Return the [X, Y] coordinate for the center point of the cell that contains the specified text.  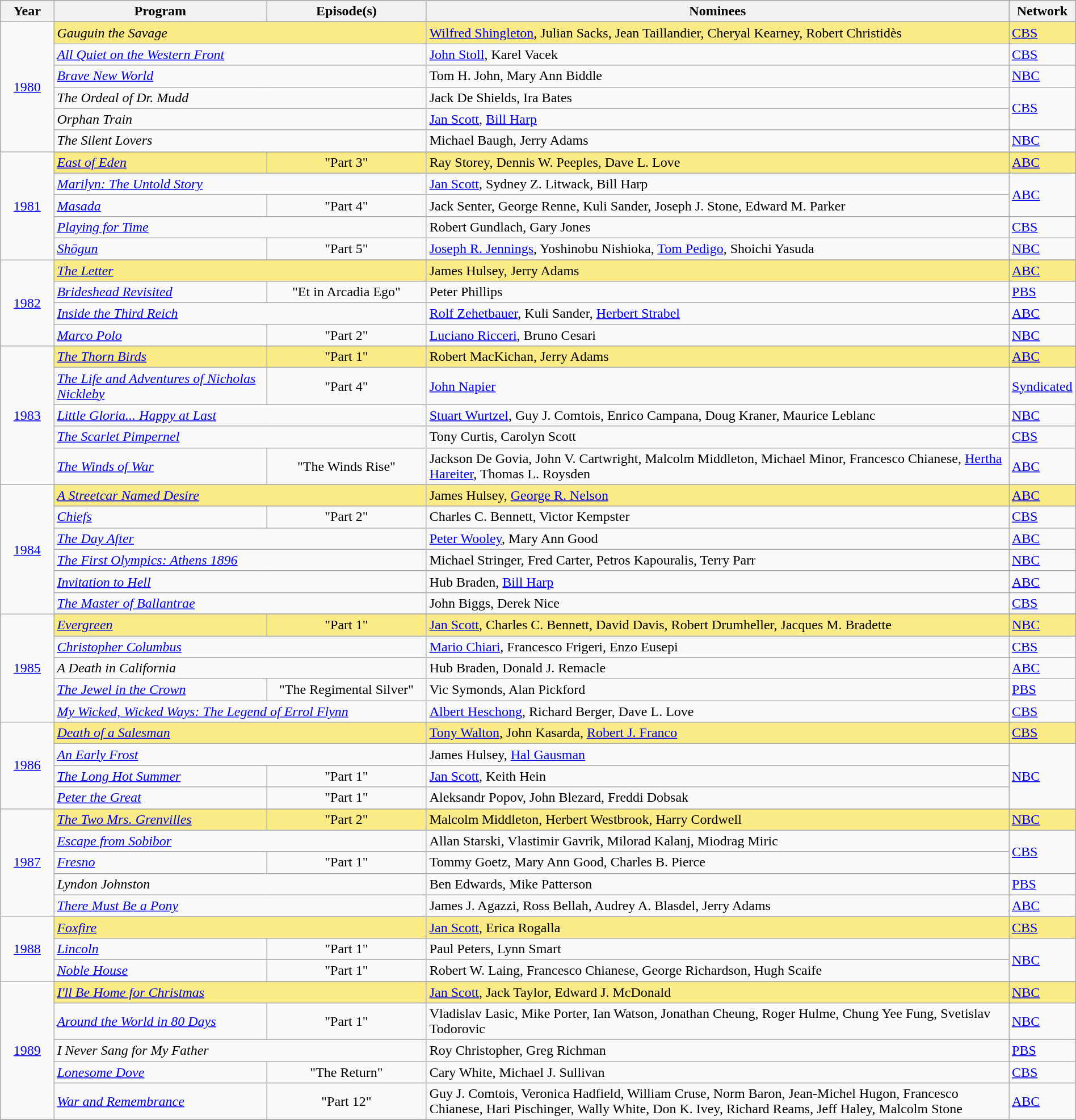
Jan Scott, Erica Rogalla [717, 927]
Hub Braden, Bill Harp [717, 582]
Peter Wooley, Mary Ann Good [717, 538]
Ray Storey, Dennis W. Peeples, Dave L. Love [717, 162]
Jan Scott, Keith Hein [717, 776]
Robert MacKichan, Jerry Adams [717, 357]
The Two Mrs. Grenvilles [160, 819]
Jackson De Govia, John V. Cartwright, Malcolm Middleton, Michael Minor, Francesco Chianese, Hertha Hareiter, Thomas L. Roysden [717, 466]
Inside the Third Reich [240, 314]
Albert Heschong, Richard Berger, Dave L. Love [717, 711]
Michael Baugh, Jerry Adams [717, 141]
Evergreen [160, 625]
Lyndon Johnston [240, 884]
The First Olympics: Athens 1896 [240, 560]
There Must Be a Pony [240, 906]
Playing for Time [240, 227]
Roy Christopher, Greg Richman [717, 1051]
1987 [27, 862]
Jack Senter, George Renne, Kuli Sander, Joseph J. Stone, Edward M. Parker [717, 205]
The Life and Adventures of Nicholas Nickleby [160, 386]
Joseph R. Jennings, Yoshinobu Nishioka, Tom Pedigo, Shoichi Yasuda [717, 249]
Orphan Train [240, 119]
Robert W. Laing, Francesco Chianese, George Richardson, Hugh Scaife [717, 970]
Jan Scott, Sydney Z. Litwack, Bill Harp [717, 184]
Chiefs [160, 517]
Mario Chiari, Francesco Frigeri, Enzo Eusepi [717, 646]
Peter the Great [160, 798]
Brideshead Revisited [160, 292]
John Stoll, Karel Vacek [717, 54]
John Napier [717, 386]
"Part 12" [346, 1102]
Lincoln [160, 949]
Jan Scott, Charles C. Bennett, David Davis, Robert Drumheller, Jacques M. Bradette [717, 625]
Aleksandr Popov, John Blezard, Freddi Dobsak [717, 798]
The Day After [240, 538]
Escape from Sobibor [240, 841]
"Et in Arcadia Ego" [346, 292]
Charles C. Bennett, Victor Kempster [717, 517]
East of Eden [160, 162]
Gauguin the Savage [240, 33]
Jack De Shields, Ira Bates [717, 98]
1989 [27, 1051]
Tom H. John, Mary Ann Biddle [717, 76]
1985 [27, 668]
My Wicked, Wicked Ways: The Legend of Errol Flynn [240, 711]
I Never Sang for My Father [240, 1051]
Nominees [717, 11]
Noble House [160, 970]
James Hulsey, George R. Nelson [717, 495]
James Hulsey, Jerry Adams [717, 271]
Jan Scott, Bill Harp [717, 119]
Year [27, 11]
Stuart Wurtzel, Guy J. Comtois, Enrico Campana, Doug Kraner, Maurice Leblanc [717, 415]
Death of a Salesman [240, 733]
Michael Stringer, Fred Carter, Petros Kapouralis, Terry Parr [717, 560]
"The Regimental Silver" [346, 690]
Jan Scott, Jack Taylor, Edward J. McDonald [717, 992]
The Letter [240, 271]
James J. Agazzi, Ross Bellah, Audrey A. Blasdel, Jerry Adams [717, 906]
1988 [27, 949]
James Hulsey, Hal Gausman [717, 755]
Christopher Columbus [240, 646]
1983 [27, 415]
The Jewel in the Crown [160, 690]
Luciano Ricceri, Bruno Cesari [717, 335]
1982 [27, 303]
The Silent Lovers [240, 141]
The Ordeal of Dr. Mudd [240, 98]
A Death in California [240, 668]
Marilyn: The Untold Story [240, 184]
1980 [27, 87]
Tony Walton, John Kasarda, Robert J. Franco [717, 733]
War and Remembrance [160, 1102]
"The Return" [346, 1072]
Cary White, Michael J. Sullivan [717, 1072]
Foxfire [240, 927]
"Part 5" [346, 249]
Malcolm Middleton, Herbert Westbrook, Harry Cordwell [717, 819]
Tommy Goetz, Mary Ann Good, Charles B. Pierce [717, 862]
I'll Be Home for Christmas [240, 992]
Peter Phillips [717, 292]
Little Gloria... Happy at Last [240, 415]
A Streetcar Named Desire [240, 495]
Vic Symonds, Alan Pickford [717, 690]
1981 [27, 205]
1984 [27, 549]
Brave New World [240, 76]
Paul Peters, Lynn Smart [717, 949]
Marco Polo [160, 335]
Rolf Zehetbauer, Kuli Sander, Herbert Strabel [717, 314]
The Long Hot Summer [160, 776]
The Thorn Birds [160, 357]
Episode(s) [346, 11]
Hub Braden, Donald J. Remacle [717, 668]
Robert Gundlach, Gary Jones [717, 227]
Shōgun [160, 249]
The Winds of War [160, 466]
An Early Frost [240, 755]
"Part 3" [346, 162]
"The Winds Rise" [346, 466]
Lonesome Dove [160, 1072]
Vladislav Lasic, Mike Porter, Ian Watson, Jonathan Cheung, Roger Hulme, Chung Yee Fung, Svetislav Todorovic [717, 1021]
Invitation to Hell [240, 582]
Masada [160, 205]
John Biggs, Derek Nice [717, 603]
Allan Starski, Vlastimir Gavrik, Milorad Kalanj, Miodrag Miric [717, 841]
The Scarlet Pimpernel [240, 437]
Syndicated [1043, 386]
1986 [27, 765]
All Quiet on the Western Front [240, 54]
Wilfred Shingleton, Julian Sacks, Jean Taillandier, Cheryal Kearney, Robert Christidès [717, 33]
Fresno [160, 862]
Around the World in 80 Days [160, 1021]
Tony Curtis, Carolyn Scott [717, 437]
Program [160, 11]
Network [1043, 11]
The Master of Ballantrae [240, 603]
Ben Edwards, Mike Patterson [717, 884]
